For the text-containing cell, return its midpoint in (X, Y) coordinate format. 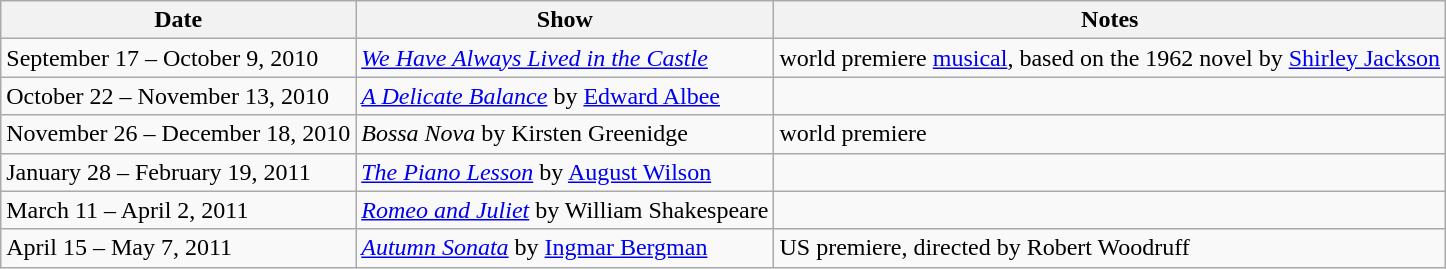
The Piano Lesson by August Wilson (565, 172)
September 17 – October 9, 2010 (178, 58)
October 22 – November 13, 2010 (178, 96)
Autumn Sonata by Ingmar Bergman (565, 248)
world premiere (1110, 134)
world premiere musical, based on the 1962 novel by Shirley Jackson (1110, 58)
We Have Always Lived in the Castle (565, 58)
March 11 – April 2, 2011 (178, 210)
A Delicate Balance by Edward Albee (565, 96)
Notes (1110, 20)
Romeo and Juliet by William Shakespeare (565, 210)
Show (565, 20)
April 15 – May 7, 2011 (178, 248)
Date (178, 20)
Bossa Nova by Kirsten Greenidge (565, 134)
November 26 – December 18, 2010 (178, 134)
January 28 – February 19, 2011 (178, 172)
US premiere, directed by Robert Woodruff (1110, 248)
